Return the (X, Y) coordinate for the center point of the cell that contains the specified text.  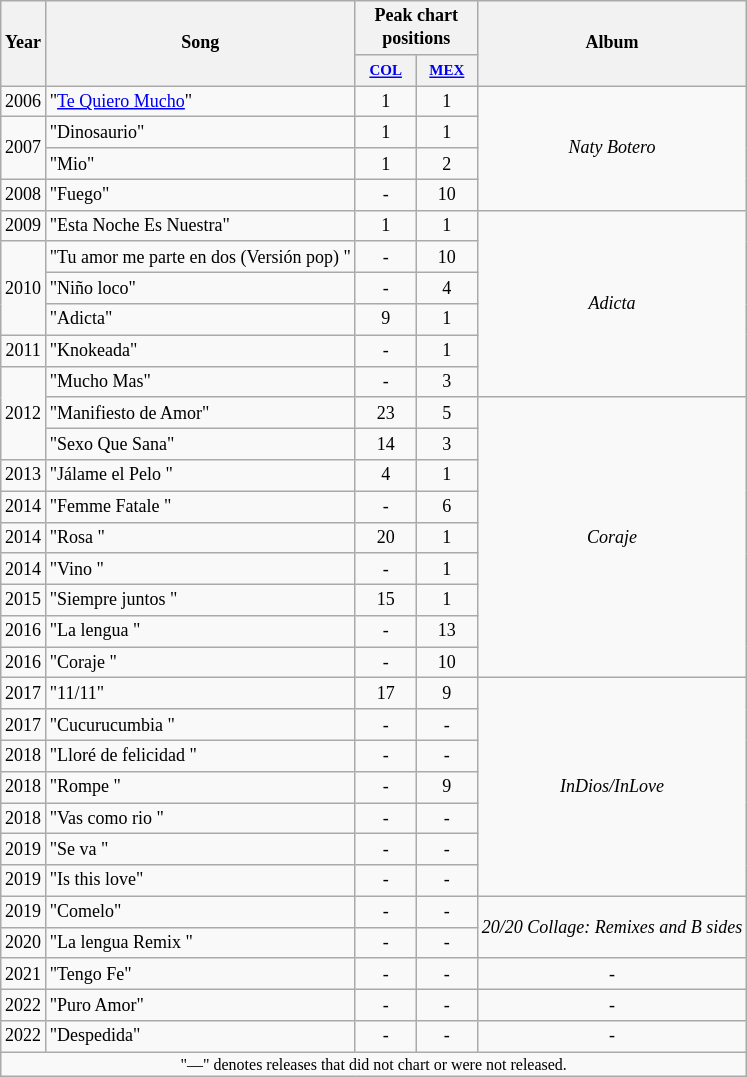
2020 (24, 942)
"La lengua Remix " (200, 942)
"Vino " (200, 568)
"Mucho Mas" (200, 382)
"Puro Amor" (200, 1006)
2006 (24, 102)
5 (446, 412)
"Despedida" (200, 1036)
"11/11" (200, 694)
"—" denotes releases that did not chart or were not released. (374, 1064)
"Coraje " (200, 662)
"Femme Fatale " (200, 506)
"Dinosaurio" (200, 132)
"Siempre juntos " (200, 600)
2011 (24, 350)
2009 (24, 226)
"Sexo Que Sana" (200, 444)
23 (386, 412)
"Knokeada" (200, 350)
Peak chart positions (416, 28)
"Esta Noche Es Nuestra" (200, 226)
2010 (24, 288)
14 (386, 444)
"Se va " (200, 850)
17 (386, 694)
Adicta (612, 304)
"Fuego" (200, 194)
"Te Quiero Mucho" (200, 102)
Coraje (612, 538)
"Adicta" (200, 320)
Naty Botero (612, 148)
2012 (24, 413)
6 (446, 506)
2007 (24, 148)
"Niño loco" (200, 288)
13 (446, 632)
2013 (24, 476)
Album (612, 44)
"Vas como rio " (200, 818)
"Is this love" (200, 880)
2008 (24, 194)
"Jálame el Pelo " (200, 476)
InDios/InLove (612, 787)
"Lloré de felicidad " (200, 756)
15 (386, 600)
Song (200, 44)
"Rompe " (200, 786)
20/20 Collage: Remixes and B sides (612, 927)
2 (446, 164)
"Tengo Fe" (200, 974)
"Cucurucumbia " (200, 724)
20 (386, 538)
"Rosa " (200, 538)
MEX (446, 70)
2021 (24, 974)
"Tu amor me parte en dos (Versión pop) " (200, 256)
"Comelo" (200, 912)
"Manifiesto de Amor" (200, 412)
2015 (24, 600)
Year (24, 44)
COL (386, 70)
"Mio" (200, 164)
"La lengua " (200, 632)
